Find where the given text appears and provide that cell's center as (x, y) coordinate. 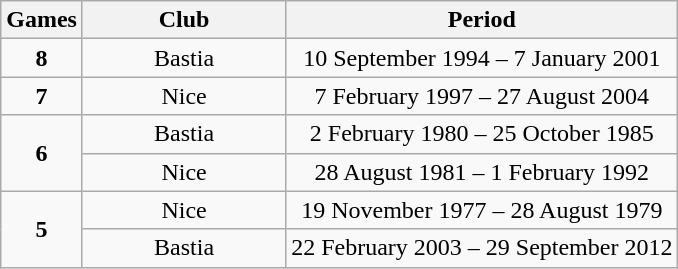
19 November 1977 – 28 August 1979 (482, 210)
Period (482, 20)
Games (42, 20)
7 February 1997 – 27 August 2004 (482, 96)
22 February 2003 – 29 September 2012 (482, 248)
Club (184, 20)
5 (42, 229)
7 (42, 96)
2 February 1980 – 25 October 1985 (482, 134)
28 August 1981 – 1 February 1992 (482, 172)
6 (42, 153)
8 (42, 58)
10 September 1994 – 7 January 2001 (482, 58)
